Determine the (X, Y) coordinate at the center of the cell enclosing the given text.  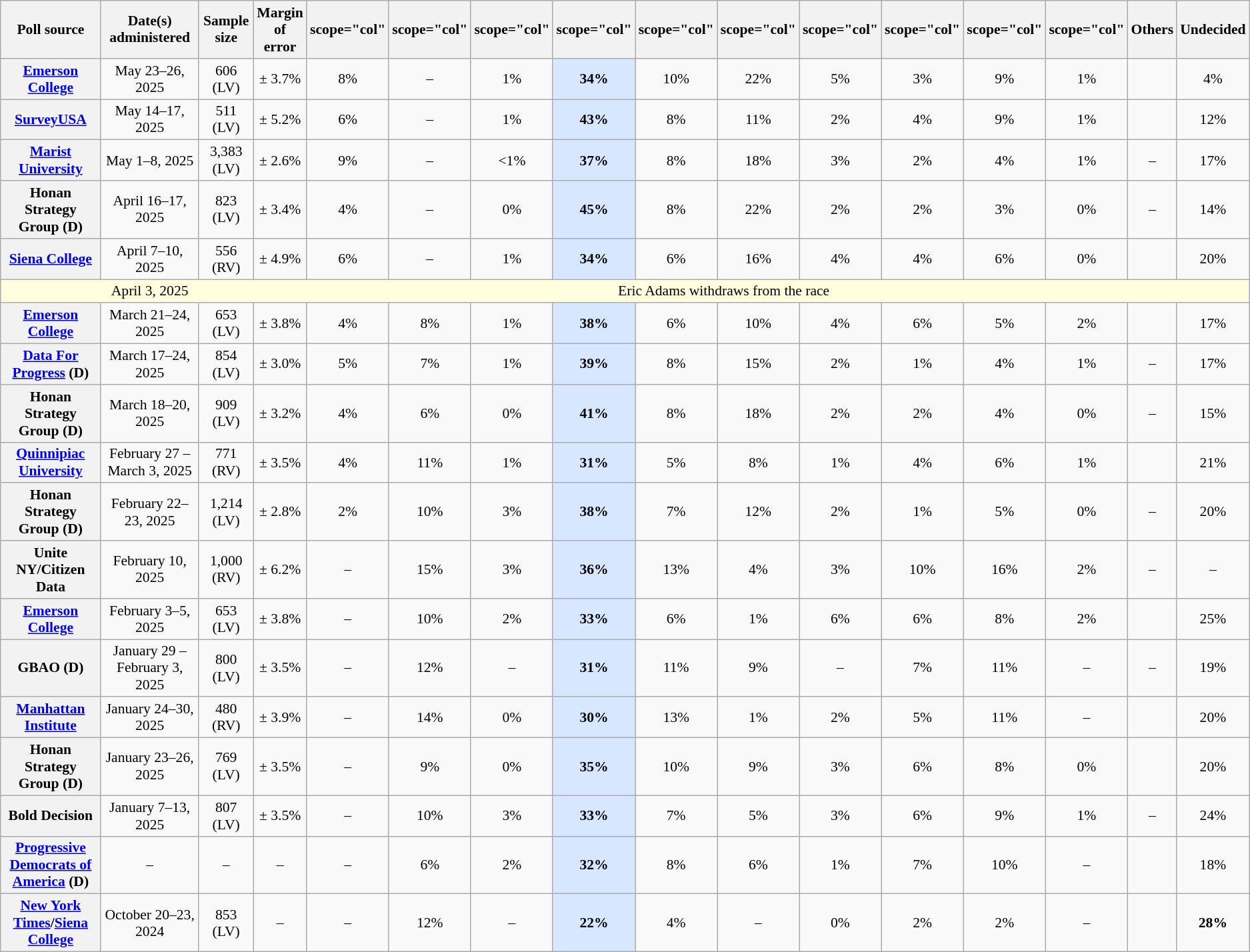
Others (1152, 29)
24% (1213, 816)
January 24–30, 2025 (149, 717)
± 2.6% (280, 160)
32% (593, 865)
February 10, 2025 (149, 569)
± 3.9% (280, 717)
3,383 (LV) (226, 160)
Bold Decision (51, 816)
± 3.4% (280, 209)
Undecided (1213, 29)
36% (593, 569)
21% (1213, 463)
May 23–26, 2025 (149, 79)
April 3, 2025 (149, 291)
January 29 – February 3, 2025 (149, 668)
Data For Progress (D) (51, 364)
January 7–13, 2025 (149, 816)
April 16–17, 2025 (149, 209)
Date(s)administered (149, 29)
Quinnipiac University (51, 463)
800 (LV) (226, 668)
± 4.9% (280, 259)
769 (LV) (226, 767)
October 20–23, 2024 (149, 923)
35% (593, 767)
<1% (512, 160)
Samplesize (226, 29)
± 3.2% (280, 413)
1,000 (RV) (226, 569)
New York Times/Siena College (51, 923)
854 (LV) (226, 364)
556 (RV) (226, 259)
February 22–23, 2025 (149, 512)
823 (LV) (226, 209)
807 (LV) (226, 816)
± 3.0% (280, 364)
28% (1213, 923)
April 7–10, 2025 (149, 259)
± 6.2% (280, 569)
Siena College (51, 259)
480 (RV) (226, 717)
May 14–17, 2025 (149, 120)
March 17–24, 2025 (149, 364)
25% (1213, 619)
March 18–20, 2025 (149, 413)
± 5.2% (280, 120)
Marginof error (280, 29)
Progressive Democrats of America (D) (51, 865)
Marist University (51, 160)
January 23–26, 2025 (149, 767)
43% (593, 120)
771 (RV) (226, 463)
39% (593, 364)
March 21–24, 2025 (149, 324)
45% (593, 209)
± 2.8% (280, 512)
Unite NY/Citizen Data (51, 569)
606 (LV) (226, 79)
February 3–5, 2025 (149, 619)
Eric Adams withdraws from the race (724, 291)
909 (LV) (226, 413)
May 1–8, 2025 (149, 160)
853 (LV) (226, 923)
19% (1213, 668)
February 27 – March 3, 2025 (149, 463)
30% (593, 717)
37% (593, 160)
SurveyUSA (51, 120)
511 (LV) (226, 120)
1,214 (LV) (226, 512)
Poll source (51, 29)
GBAO (D) (51, 668)
Manhattan Institute (51, 717)
41% (593, 413)
± 3.7% (280, 79)
